From the cell containing the given text, extract its center point as [X, Y] coordinate. 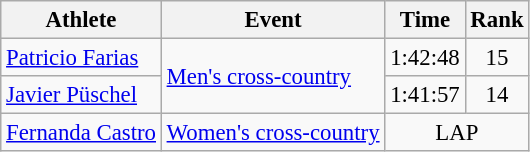
Rank [497, 20]
Javier Püschel [82, 95]
1:41:57 [425, 95]
Women's cross-country [273, 133]
Event [273, 20]
LAP [457, 133]
1:42:48 [425, 58]
15 [497, 58]
Time [425, 20]
Athlete [82, 20]
14 [497, 95]
Patricio Farias [82, 58]
Fernanda Castro [82, 133]
Men's cross-country [273, 76]
